Detect which cell encompasses the target text, then output its (X, Y) center coordinate. 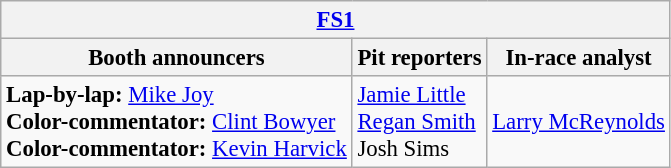
Jamie LittleRegan SmithJosh Sims (420, 122)
Lap-by-lap: Mike JoyColor-commentator: Clint BowyerColor-commentator: Kevin Harvick (176, 122)
FS1 (336, 20)
Pit reporters (420, 58)
Booth announcers (176, 58)
In-race analyst (578, 58)
Larry McReynolds (578, 122)
